From the cell containing the given text, extract its center point as (X, Y) coordinate. 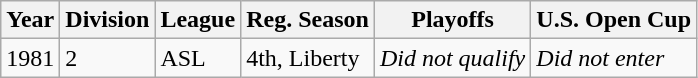
League (198, 20)
Reg. Season (308, 20)
Did not qualify (452, 58)
U.S. Open Cup (614, 20)
Division (108, 20)
4th, Liberty (308, 58)
Year (30, 20)
2 (108, 58)
ASL (198, 58)
Did not enter (614, 58)
1981 (30, 58)
Playoffs (452, 20)
